Provide the (X, Y) coordinate of the cell's center where the given text is located.  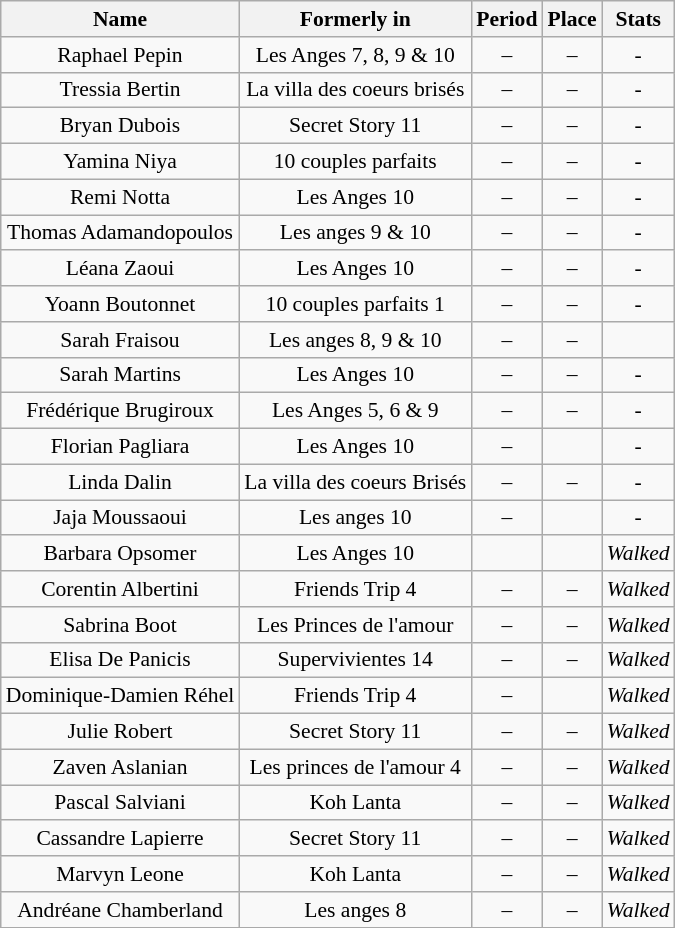
Linda Dalin (120, 482)
Les anges 8, 9 & 10 (355, 340)
Formerly in (355, 19)
Name (120, 19)
Les Anges 7, 8, 9 & 10 (355, 55)
Yoann Boutonnet (120, 304)
Andréane Chamberland (120, 910)
Les anges 9 & 10 (355, 233)
Les Princes de l'amour (355, 625)
Léana Zaoui (120, 269)
Yamina Niya (120, 162)
Elisa De Panicis (120, 660)
10 couples parfaits (355, 162)
Thomas Adamandopoulos (120, 233)
Marvyn Leone (120, 874)
Les Anges 5, 6 & 9 (355, 411)
Tressia Bertin (120, 90)
Sabrina Boot (120, 625)
Jaja Moussaoui (120, 518)
Florian Pagliara (120, 447)
Les anges 10 (355, 518)
Zaven Aslanian (120, 767)
Les princes de l'amour 4 (355, 767)
Julie Robert (120, 732)
Stats (638, 19)
Place (572, 19)
Supervivientes 14 (355, 660)
Period (506, 19)
Cassandre Lapierre (120, 839)
10 couples parfaits 1 (355, 304)
Frédérique Brugiroux (120, 411)
Pascal Salviani (120, 803)
Dominique-Damien Réhel (120, 696)
Bryan Dubois (120, 126)
La villa des coeurs Brisés (355, 482)
Remi Notta (120, 197)
La villa des coeurs brisés (355, 90)
Raphael Pepin (120, 55)
Corentin Albertini (120, 589)
Sarah Fraisou (120, 340)
Les anges 8 (355, 910)
Sarah Martins (120, 375)
Barbara Opsomer (120, 554)
